Search for the cell housing the specified text and yield its [X, Y] center coordinate. 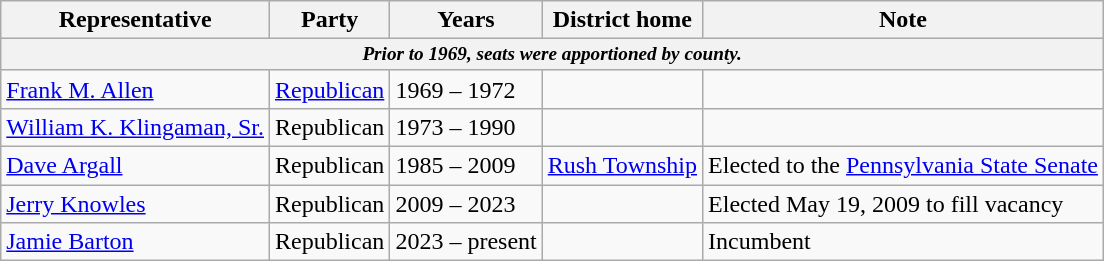
Dave Argall [136, 166]
Elected May 19, 2009 to fill vacancy [904, 204]
Party [329, 20]
William K. Klingaman, Sr. [136, 128]
2023 – present [466, 242]
1973 – 1990 [466, 128]
Years [466, 20]
1985 – 2009 [466, 166]
2009 – 2023 [466, 204]
Elected to the Pennsylvania State Senate [904, 166]
1969 – 1972 [466, 89]
Jamie Barton [136, 242]
Frank M. Allen [136, 89]
Note [904, 20]
Representative [136, 20]
Prior to 1969, seats were apportioned by county. [552, 55]
Rush Township [622, 166]
Incumbent [904, 242]
Jerry Knowles [136, 204]
District home [622, 20]
